Determine the (x, y) coordinate at the center of the cell enclosing the given text.  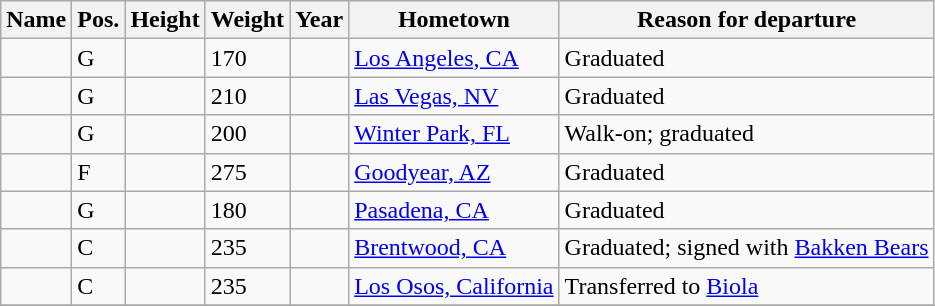
Year (320, 20)
Pasadena, CA (454, 210)
Transferred to Biola (746, 286)
Hometown (454, 20)
Walk-on; graduated (746, 134)
Weight (247, 20)
Los Angeles, CA (454, 58)
170 (247, 58)
Height (165, 20)
Goodyear, AZ (454, 172)
180 (247, 210)
210 (247, 96)
Name (36, 20)
275 (247, 172)
Winter Park, FL (454, 134)
Las Vegas, NV (454, 96)
Brentwood, CA (454, 248)
F (98, 172)
200 (247, 134)
Los Osos, California (454, 286)
Reason for departure (746, 20)
Graduated; signed with Bakken Bears (746, 248)
Pos. (98, 20)
